From the cell containing the given text, extract its center point as (X, Y) coordinate. 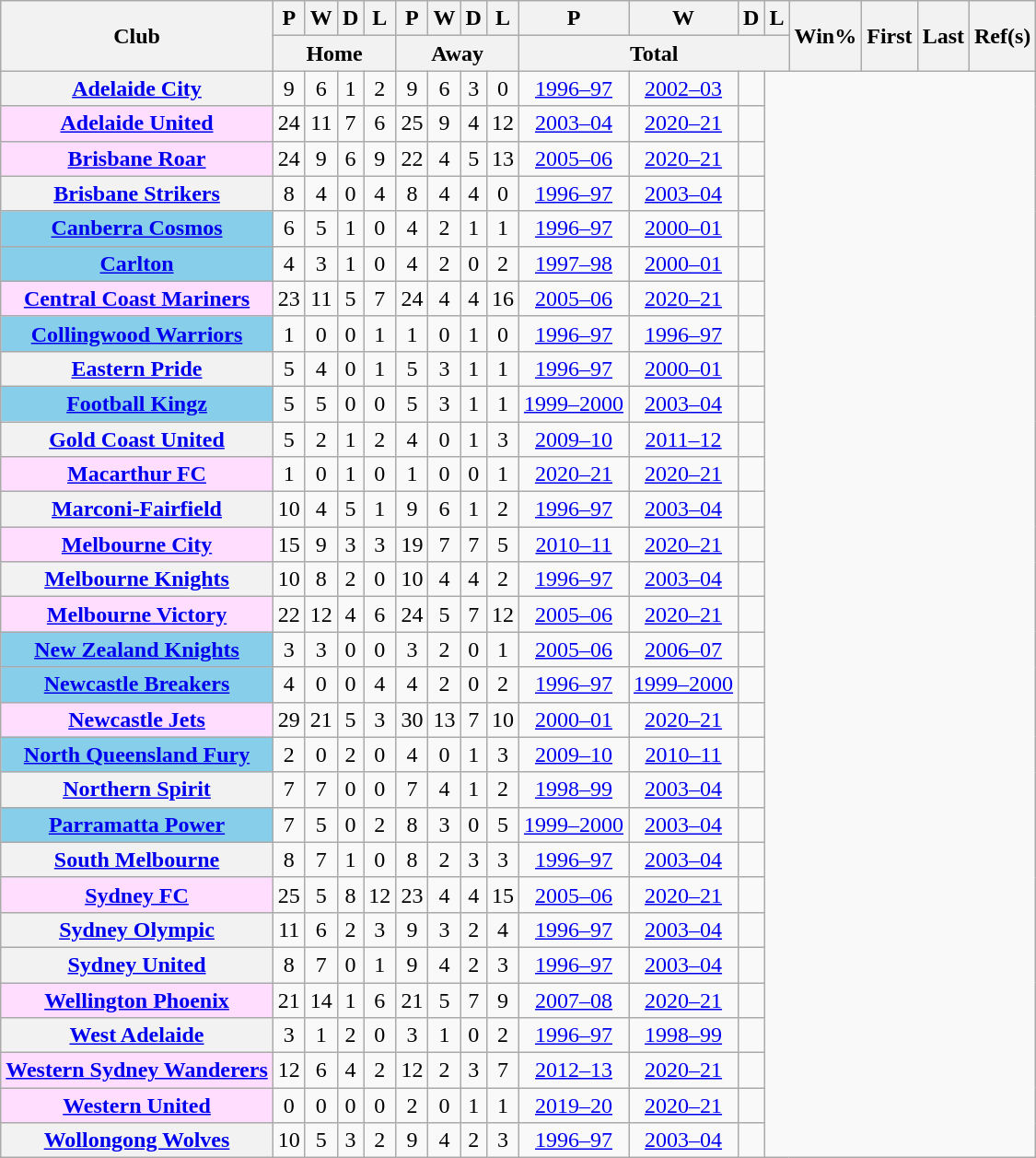
Eastern Pride (137, 368)
West Adelaide (137, 1035)
Macarthur FC (137, 474)
29 (289, 719)
Wollongong Wolves (137, 1140)
1997–98 (573, 263)
Total (654, 53)
Parramatta Power (137, 825)
2012–13 (573, 1070)
Newcastle Breakers (137, 684)
Melbourne City (137, 544)
Last (943, 36)
Carlton (137, 263)
North Queensland Fury (137, 754)
Marconi-Fairfield (137, 509)
Sydney Olympic (137, 930)
19 (413, 544)
2007–08 (573, 1000)
Ref(s) (1003, 36)
Football Kingz (137, 404)
2006–07 (683, 649)
New Zealand Knights (137, 649)
Wellington Phoenix (137, 1000)
2002–03 (683, 88)
Gold Coast United (137, 439)
Northern Spirit (137, 790)
2011–12 (683, 439)
Adelaide United (137, 123)
Canberra Cosmos (137, 228)
Sydney United (137, 965)
Sydney FC (137, 895)
Collingwood Warriors (137, 333)
Central Coast Mariners (137, 298)
Home (334, 53)
Win% (825, 36)
30 (413, 719)
Brisbane Roar (137, 158)
16 (503, 298)
Newcastle Jets (137, 719)
Club (137, 36)
Adelaide City (137, 88)
14 (320, 1000)
Western United (137, 1105)
Western Sydney Wanderers (137, 1070)
Brisbane Strikers (137, 193)
First (890, 36)
South Melbourne (137, 860)
Melbourne Victory (137, 614)
Away (458, 53)
Melbourne Knights (137, 579)
2019–20 (573, 1105)
